Return [x, y] of the center of cell containing provided text 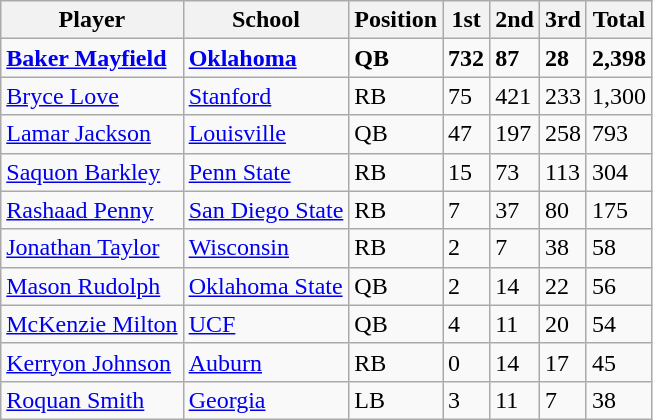
San Diego State [266, 210]
37 [515, 210]
87 [515, 58]
793 [618, 134]
113 [562, 172]
73 [515, 172]
58 [618, 248]
0 [466, 362]
UCF [266, 324]
258 [562, 134]
304 [618, 172]
233 [562, 96]
80 [562, 210]
732 [466, 58]
Bryce Love [92, 96]
3 [466, 400]
LB [396, 400]
Saquon Barkley [92, 172]
4 [466, 324]
1,300 [618, 96]
McKenzie Milton [92, 324]
Baker Mayfield [92, 58]
Auburn [266, 362]
Lamar Jackson [92, 134]
Kerryon Johnson [92, 362]
Louisville [266, 134]
Oklahoma State [266, 286]
1st [466, 20]
20 [562, 324]
Wisconsin [266, 248]
175 [618, 210]
197 [515, 134]
45 [618, 362]
54 [618, 324]
Oklahoma [266, 58]
28 [562, 58]
Position [396, 20]
Rashaad Penny [92, 210]
Total [618, 20]
Player [92, 20]
Mason Rudolph [92, 286]
56 [618, 286]
School [266, 20]
Penn State [266, 172]
3rd [562, 20]
47 [466, 134]
Stanford [266, 96]
421 [515, 96]
Roquan Smith [92, 400]
75 [466, 96]
2,398 [618, 58]
Georgia [266, 400]
15 [466, 172]
Jonathan Taylor [92, 248]
17 [562, 362]
2nd [515, 20]
22 [562, 286]
